Search for the cell housing the specified text and yield its [X, Y] center coordinate. 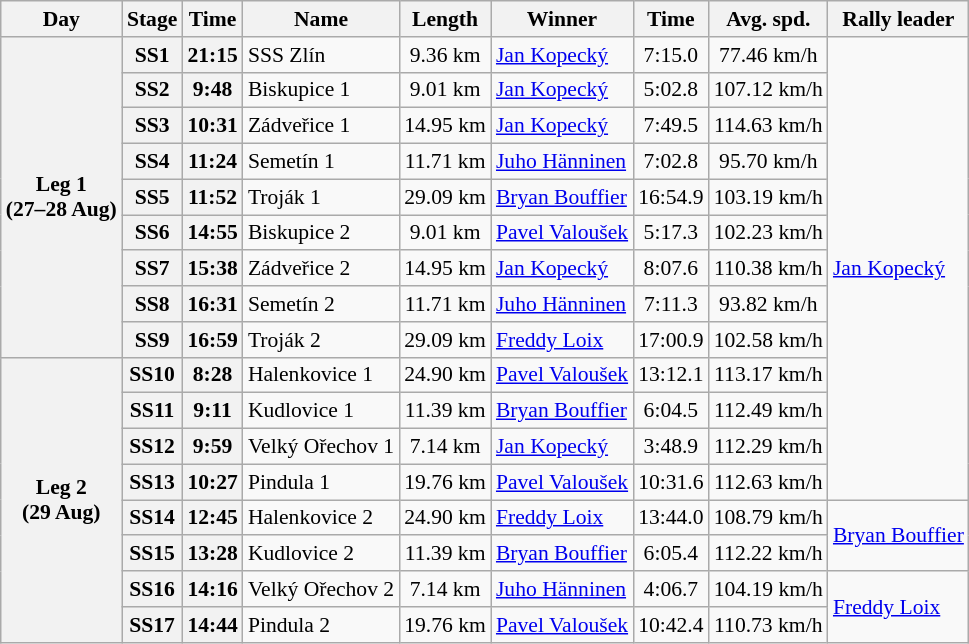
13:12.1 [670, 375]
21:15 [212, 55]
Rally leader [898, 19]
17:00.9 [670, 340]
107.12 km/h [768, 90]
103.19 km/h [768, 197]
95.70 km/h [768, 162]
Day [62, 19]
Troják 1 [321, 197]
7:49.5 [670, 126]
Semetín 2 [321, 304]
13:28 [212, 554]
SS3 [152, 126]
SS17 [152, 625]
Semetín 1 [321, 162]
11:52 [212, 197]
11:24 [212, 162]
Velký Ořechov 2 [321, 589]
113.17 km/h [768, 375]
4:06.7 [670, 589]
10:27 [212, 482]
SS12 [152, 447]
10:31.6 [670, 482]
112.63 km/h [768, 482]
7:15.0 [670, 55]
6:04.5 [670, 411]
SS14 [152, 518]
Kudlovice 1 [321, 411]
SS7 [152, 269]
14:44 [212, 625]
5:02.8 [670, 90]
SS11 [152, 411]
3:48.9 [670, 447]
114.63 km/h [768, 126]
102.23 km/h [768, 233]
6:05.4 [670, 554]
SS4 [152, 162]
10:42.4 [670, 625]
SSS Zlín [321, 55]
16:54.9 [670, 197]
9.36 km [445, 55]
7:11.3 [670, 304]
9:59 [212, 447]
8:28 [212, 375]
SS5 [152, 197]
10:31 [212, 126]
77.46 km/h [768, 55]
14:55 [212, 233]
112.22 km/h [768, 554]
110.73 km/h [768, 625]
Zádveřice 2 [321, 269]
SS6 [152, 233]
5:17.3 [670, 233]
SS8 [152, 304]
14:16 [212, 589]
Biskupice 1 [321, 90]
SS15 [152, 554]
Pindula 1 [321, 482]
Halenkovice 1 [321, 375]
Leg 1(27–28 Aug) [62, 198]
Halenkovice 2 [321, 518]
12:45 [212, 518]
9:48 [212, 90]
15:38 [212, 269]
SS2 [152, 90]
112.49 km/h [768, 411]
110.38 km/h [768, 269]
Avg. spd. [768, 19]
108.79 km/h [768, 518]
104.19 km/h [768, 589]
13:44.0 [670, 518]
Stage [152, 19]
Troják 2 [321, 340]
SS16 [152, 589]
Winner [562, 19]
93.82 km/h [768, 304]
7:02.8 [670, 162]
Velký Ořechov 1 [321, 447]
Kudlovice 2 [321, 554]
SS13 [152, 482]
16:31 [212, 304]
112.29 km/h [768, 447]
Length [445, 19]
9:11 [212, 411]
SS10 [152, 375]
SS9 [152, 340]
SS1 [152, 55]
16:59 [212, 340]
Name [321, 19]
Biskupice 2 [321, 233]
Pindula 2 [321, 625]
Leg 2(29 Aug) [62, 500]
8:07.6 [670, 269]
Zádveřice 1 [321, 126]
102.58 km/h [768, 340]
